Output the (X, Y) coordinate of the center of the cell containing the given text.  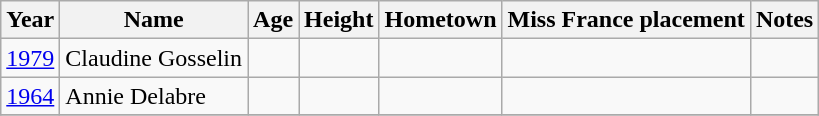
Name (154, 20)
Height (339, 20)
1979 (30, 58)
Claudine Gosselin (154, 58)
Hometown (440, 20)
Notes (784, 20)
1964 (30, 96)
Year (30, 20)
Annie Delabre (154, 96)
Miss France placement (626, 20)
Age (274, 20)
